From the cell containing the given text, extract its center point as [X, Y] coordinate. 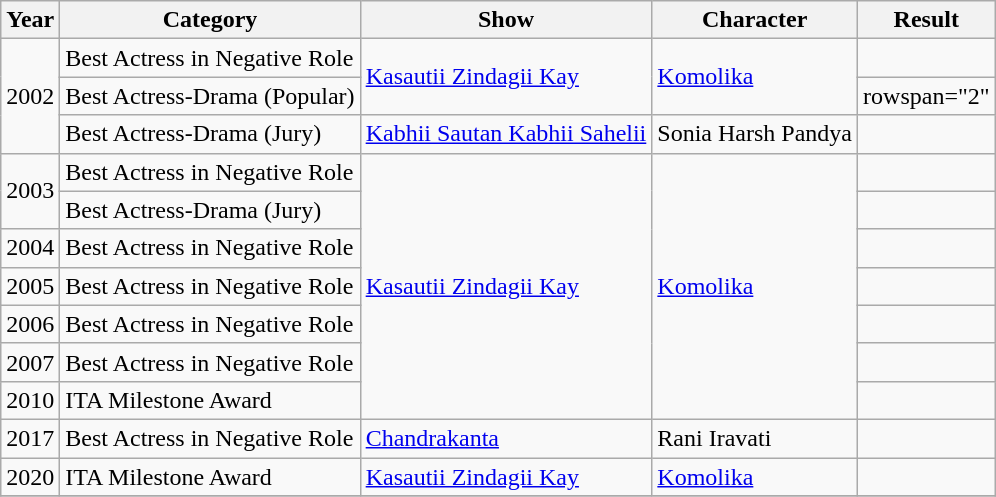
2007 [30, 362]
Best Actress-Drama (Popular) [210, 96]
Year [30, 20]
Rani Iravati [755, 438]
2003 [30, 191]
2020 [30, 477]
rowspan="2" [927, 96]
Sonia Harsh Pandya [755, 134]
2010 [30, 400]
2006 [30, 324]
Chandrakanta [506, 438]
2005 [30, 286]
Character [755, 20]
Kabhii Sautan Kabhii Sahelii [506, 134]
Show [506, 20]
2004 [30, 248]
Result [927, 20]
Category [210, 20]
2002 [30, 96]
2017 [30, 438]
